For the text-containing cell, return its midpoint in [X, Y] coordinate format. 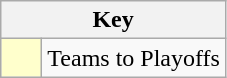
Teams to Playoffs [134, 58]
Key [114, 20]
